Find where the given text appears and provide that cell's center as [X, Y] coordinate. 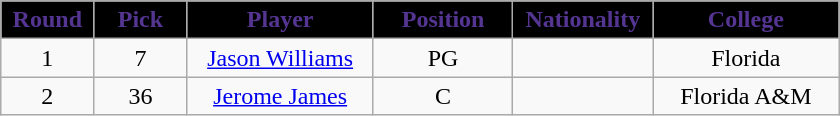
Jason Williams [280, 58]
Position [443, 20]
Pick [140, 20]
C [443, 96]
Florida A&M [746, 96]
Jerome James [280, 96]
1 [48, 58]
PG [443, 58]
36 [140, 96]
2 [48, 96]
Player [280, 20]
7 [140, 58]
College [746, 20]
Round [48, 20]
Florida [746, 58]
Nationality [583, 20]
